Identify which cell holds the provided text, then report its [X, Y] central coordinate. 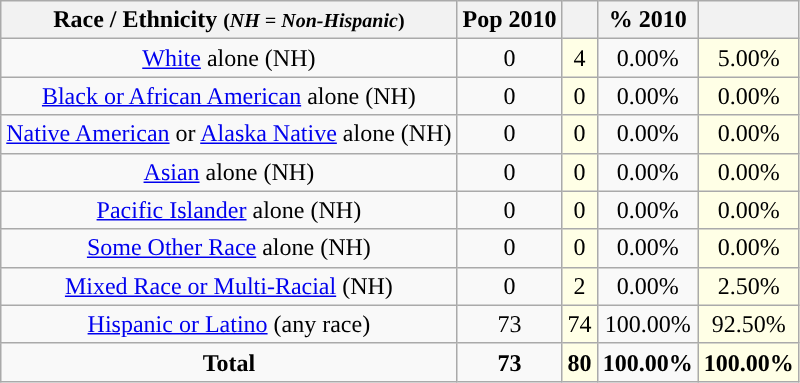
Some Other Race alone (NH) [229, 248]
4 [580, 58]
2.50% [748, 286]
% 2010 [648, 20]
2 [580, 286]
74 [580, 324]
80 [580, 362]
Total [229, 362]
5.00% [748, 58]
Native American or Alaska Native alone (NH) [229, 134]
Pop 2010 [510, 20]
Race / Ethnicity (NH = Non-Hispanic) [229, 20]
Pacific Islander alone (NH) [229, 210]
Black or African American alone (NH) [229, 96]
White alone (NH) [229, 58]
Hispanic or Latino (any race) [229, 324]
Asian alone (NH) [229, 172]
Mixed Race or Multi-Racial (NH) [229, 286]
92.50% [748, 324]
